For the text-containing cell, return its midpoint in [X, Y] coordinate format. 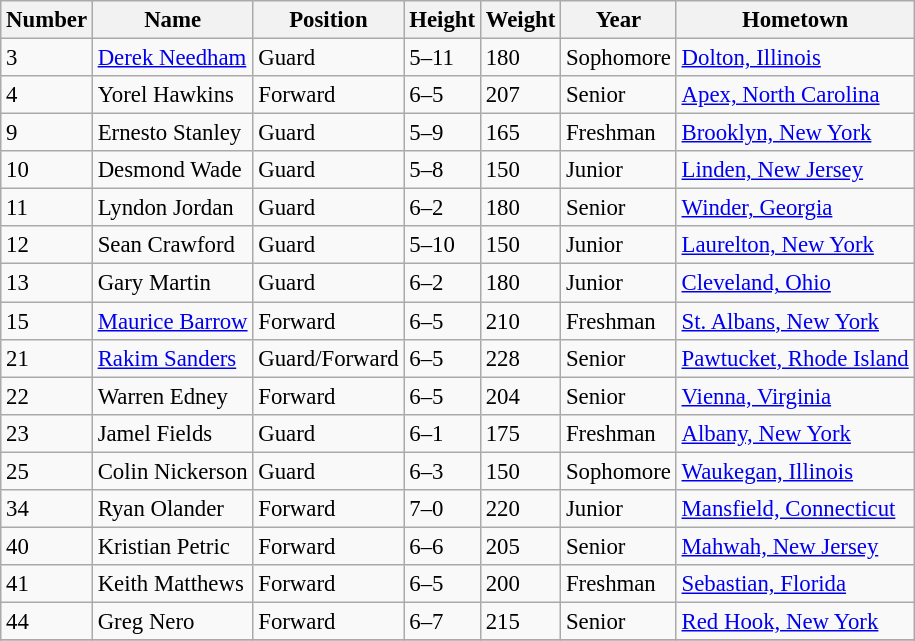
175 [520, 433]
Lyndon Jordan [172, 208]
Position [328, 20]
204 [520, 396]
Name [172, 20]
Number [47, 20]
Year [619, 20]
Maurice Barrow [172, 321]
5–9 [442, 133]
34 [47, 509]
12 [47, 245]
207 [520, 95]
Winder, Georgia [795, 208]
205 [520, 546]
220 [520, 509]
5–11 [442, 58]
210 [520, 321]
6–3 [442, 471]
5–8 [442, 170]
Waukegan, Illinois [795, 471]
Cleveland, Ohio [795, 283]
Brooklyn, New York [795, 133]
Warren Edney [172, 396]
25 [47, 471]
Laurelton, New York [795, 245]
228 [520, 358]
9 [47, 133]
165 [520, 133]
40 [47, 546]
200 [520, 584]
Ernesto Stanley [172, 133]
Yorel Hawkins [172, 95]
Kristian Petric [172, 546]
13 [47, 283]
3 [47, 58]
Rakim Sanders [172, 358]
Mahwah, New Jersey [795, 546]
11 [47, 208]
Apex, North Carolina [795, 95]
4 [47, 95]
Hometown [795, 20]
Desmond Wade [172, 170]
Sebastian, Florida [795, 584]
23 [47, 433]
Keith Matthews [172, 584]
6–1 [442, 433]
22 [47, 396]
Red Hook, New York [795, 621]
Albany, New York [795, 433]
15 [47, 321]
6–6 [442, 546]
Colin Nickerson [172, 471]
Derek Needham [172, 58]
Height [442, 20]
Jamel Fields [172, 433]
10 [47, 170]
Gary Martin [172, 283]
Guard/Forward [328, 358]
Ryan Olander [172, 509]
41 [47, 584]
Dolton, Illinois [795, 58]
Vienna, Virginia [795, 396]
7–0 [442, 509]
Sean Crawford [172, 245]
Weight [520, 20]
St. Albans, New York [795, 321]
44 [47, 621]
215 [520, 621]
5–10 [442, 245]
Pawtucket, Rhode Island [795, 358]
Greg Nero [172, 621]
Linden, New Jersey [795, 170]
21 [47, 358]
Mansfield, Connecticut [795, 509]
6–7 [442, 621]
